Locate the cell with the specified text and output its (x, y) center coordinate. 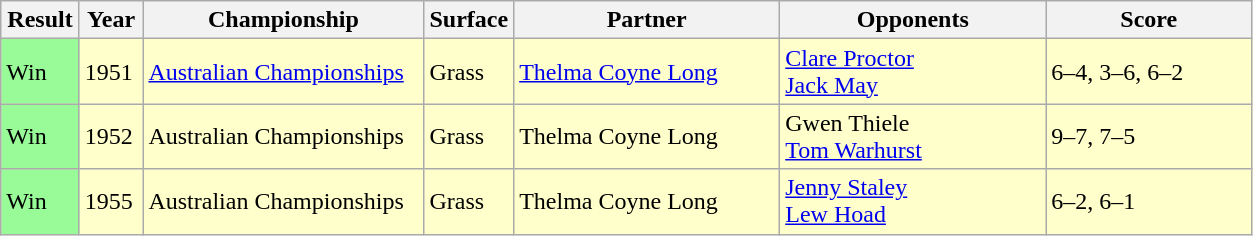
1952 (111, 136)
Jenny Staley Lew Hoad (913, 202)
6–2, 6–1 (1149, 202)
6–4, 3–6, 6–2 (1149, 72)
Opponents (913, 20)
Partner (647, 20)
Gwen Thiele Tom Warhurst (913, 136)
Score (1149, 20)
Surface (469, 20)
1955 (111, 202)
Clare Proctor Jack May (913, 72)
Year (111, 20)
Championship (284, 20)
1951 (111, 72)
9–7, 7–5 (1149, 136)
Result (40, 20)
